Detect which cell encompasses the target text, then output its (X, Y) center coordinate. 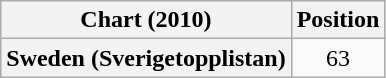
Chart (2010) (146, 20)
Position (338, 20)
Sweden (Sverigetopplistan) (146, 58)
63 (338, 58)
